Scan for the cell matching the given text and deliver its [x, y] coordinate at center. 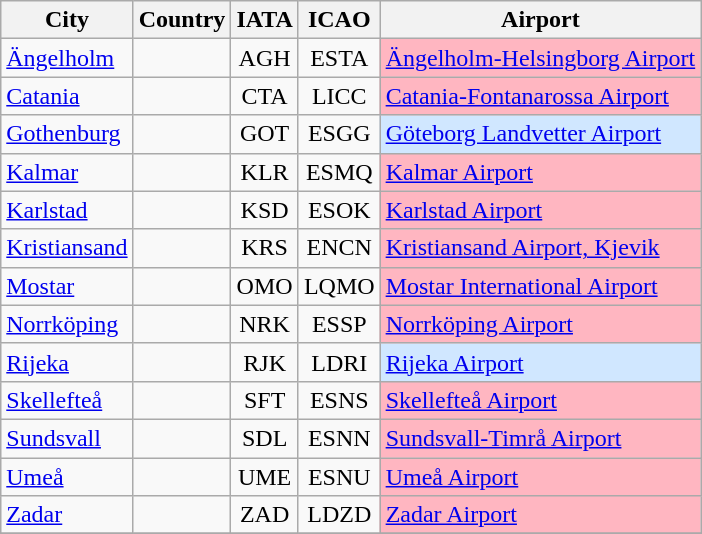
RJK [265, 362]
Skellefteå [67, 400]
Skellefteå Airport [540, 400]
Sundsvall [67, 438]
CTA [265, 96]
IATA [265, 20]
SFT [265, 400]
Catania-Fontanarossa Airport [540, 96]
Norrköping Airport [540, 324]
ESOK [339, 210]
Kalmar Airport [540, 172]
Rijeka Airport [540, 362]
OMO [265, 286]
ICAO [339, 20]
Airport [540, 20]
Catania [67, 96]
ZAD [265, 515]
Ängelholm [67, 58]
ESSP [339, 324]
ESNN [339, 438]
LICC [339, 96]
Mostar International Airport [540, 286]
Mostar [67, 286]
Sundsvall-Timrå Airport [540, 438]
SDL [265, 438]
ESNS [339, 400]
UME [265, 477]
ESNU [339, 477]
GOT [265, 134]
AGH [265, 58]
LDRI [339, 362]
ENCN [339, 248]
ESTA [339, 58]
Ängelholm-Helsingborg Airport [540, 58]
Karlstad Airport [540, 210]
Kalmar [67, 172]
ESGG [339, 134]
KSD [265, 210]
NRK [265, 324]
Rijeka [67, 362]
Kristiansand [67, 248]
Göteborg Landvetter Airport [540, 134]
KLR [265, 172]
Zadar Airport [540, 515]
Umeå [67, 477]
ESMQ [339, 172]
Karlstad [67, 210]
Zadar [67, 515]
LDZD [339, 515]
Norrköping [67, 324]
Gothenburg [67, 134]
Kristiansand Airport, Kjevik [540, 248]
City [67, 20]
Country [182, 20]
Umeå Airport [540, 477]
LQMO [339, 286]
KRS [265, 248]
